Search for the cell housing the specified text and yield its (X, Y) center coordinate. 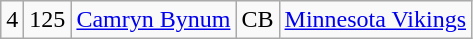
CB (258, 20)
4 (12, 20)
Camryn Bynum (154, 20)
125 (48, 20)
Minnesota Vikings (376, 20)
